For the text-containing cell, return its midpoint in [x, y] coordinate format. 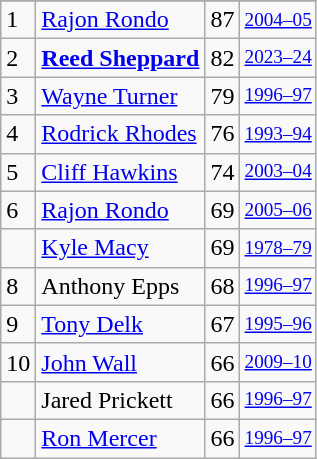
2009–10 [278, 362]
John Wall [120, 362]
79 [222, 96]
2004–05 [278, 20]
2023–24 [278, 58]
8 [18, 286]
5 [18, 172]
2005–06 [278, 210]
Anthony Epps [120, 286]
Tony Delk [120, 324]
2 [18, 58]
Cliff Hawkins [120, 172]
Rodrick Rhodes [120, 134]
82 [222, 58]
9 [18, 324]
68 [222, 286]
Ron Mercer [120, 438]
1978–79 [278, 248]
Reed Sheppard [120, 58]
3 [18, 96]
87 [222, 20]
74 [222, 172]
2003–04 [278, 172]
Jared Prickett [120, 400]
67 [222, 324]
10 [18, 362]
6 [18, 210]
76 [222, 134]
1993–94 [278, 134]
Kyle Macy [120, 248]
1995–96 [278, 324]
4 [18, 134]
Wayne Turner [120, 96]
1 [18, 20]
